From the cell containing the given text, extract its center point as (X, Y) coordinate. 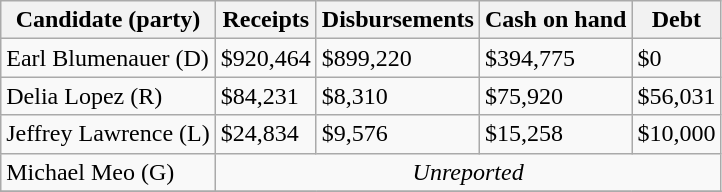
Unreported (468, 172)
Receipts (266, 20)
$9,576 (398, 134)
Delia Lopez (R) (108, 96)
$84,231 (266, 96)
Jeffrey Lawrence (L) (108, 134)
$8,310 (398, 96)
Michael Meo (G) (108, 172)
$15,258 (555, 134)
Disbursements (398, 20)
$75,920 (555, 96)
$920,464 (266, 58)
$899,220 (398, 58)
$394,775 (555, 58)
$10,000 (676, 134)
$24,834 (266, 134)
Earl Blumenauer (D) (108, 58)
$0 (676, 58)
Candidate (party) (108, 20)
$56,031 (676, 96)
Debt (676, 20)
Cash on hand (555, 20)
